Find where the given text appears and provide that cell's center as (x, y) coordinate. 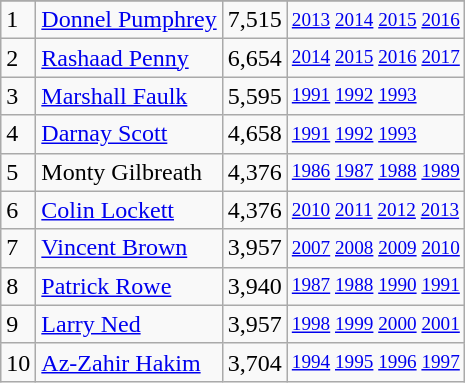
Darnay Scott (129, 134)
Larry Ned (129, 324)
Monty Gilbreath (129, 172)
2013 2014 2015 2016 (376, 20)
Donnel Pumphrey (129, 20)
1998 1999 2000 2001 (376, 324)
7 (18, 248)
5,595 (254, 96)
1987 1988 1990 1991 (376, 286)
9 (18, 324)
Colin Lockett (129, 210)
2010 2011 2012 2013 (376, 210)
Az-Zahir Hakim (129, 362)
Vincent Brown (129, 248)
3,940 (254, 286)
1 (18, 20)
4,658 (254, 134)
10 (18, 362)
Patrick Rowe (129, 286)
6 (18, 210)
3,704 (254, 362)
4 (18, 134)
1986 1987 1988 1989 (376, 172)
7,515 (254, 20)
5 (18, 172)
Marshall Faulk (129, 96)
8 (18, 286)
6,654 (254, 58)
Rashaad Penny (129, 58)
2014 2015 2016 2017 (376, 58)
1994 1995 1996 1997 (376, 362)
3 (18, 96)
2007 2008 2009 2010 (376, 248)
2 (18, 58)
